Scan for the cell matching the given text and deliver its [x, y] coordinate at center. 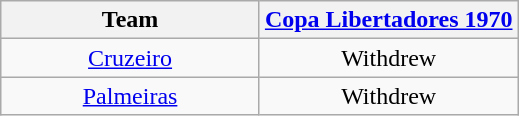
Cruzeiro [130, 58]
Team [130, 20]
Copa Libertadores 1970 [388, 20]
Palmeiras [130, 96]
